Return [x, y] of the center of cell containing provided text 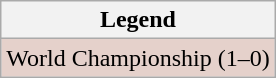
Legend [138, 20]
World Championship (1–0) [138, 58]
